Search for the cell housing the specified text and yield its [X, Y] center coordinate. 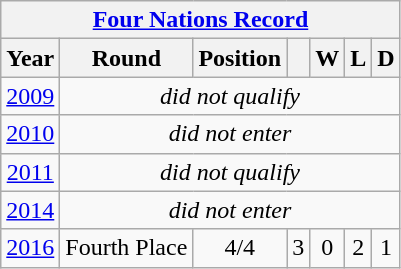
Year [30, 58]
4/4 [240, 248]
2014 [30, 210]
L [358, 58]
0 [328, 248]
Position [240, 58]
W [328, 58]
2 [358, 248]
3 [298, 248]
2010 [30, 134]
1 [386, 248]
2016 [30, 248]
Four Nations Record [200, 20]
D [386, 58]
2011 [30, 172]
Fourth Place [126, 248]
Round [126, 58]
2009 [30, 96]
